For the text-containing cell, return its midpoint in (X, Y) coordinate format. 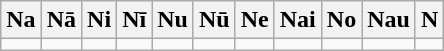
Nu (173, 20)
Ni (100, 20)
Nai (298, 20)
Nau (389, 20)
Ne (254, 20)
Nā (61, 20)
Na (21, 20)
Nī (134, 20)
Nū (214, 20)
N (429, 20)
No (341, 20)
